Return the (X, Y) coordinate for the center point of the cell that contains the specified text.  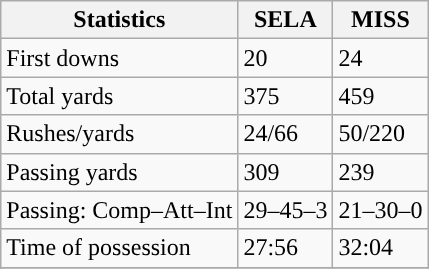
27:56 (286, 248)
Passing: Comp–Att–Int (120, 210)
Total yards (120, 96)
20 (286, 58)
375 (286, 96)
239 (380, 172)
459 (380, 96)
Time of possession (120, 248)
First downs (120, 58)
Passing yards (120, 172)
29–45–3 (286, 210)
50/220 (380, 134)
24 (380, 58)
21–30–0 (380, 210)
24/66 (286, 134)
MISS (380, 20)
309 (286, 172)
Rushes/yards (120, 134)
32:04 (380, 248)
SELA (286, 20)
Statistics (120, 20)
